Search for the cell housing the specified text and yield its [x, y] center coordinate. 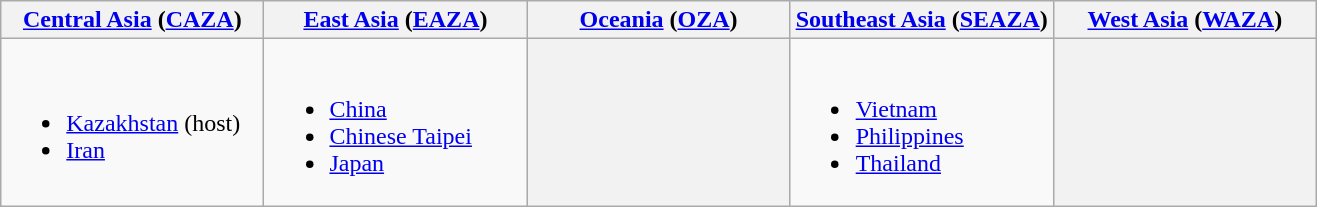
China Chinese Taipei Japan [396, 122]
East Asia (EAZA) [396, 20]
Vietnam Philippines Thailand [922, 122]
Oceania (OZA) [658, 20]
Southeast Asia (SEAZA) [922, 20]
West Asia (WAZA) [1184, 20]
Kazakhstan (host) Iran [132, 122]
Central Asia (CAZA) [132, 20]
